Determine the (x, y) coordinate at the center of the cell enclosing the given text.  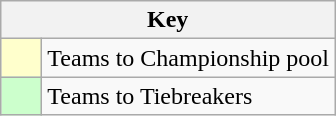
Key (168, 20)
Teams to Championship pool (188, 58)
Teams to Tiebreakers (188, 96)
